Extract the (X, Y) coordinate from the center of the cell holding the provided text.  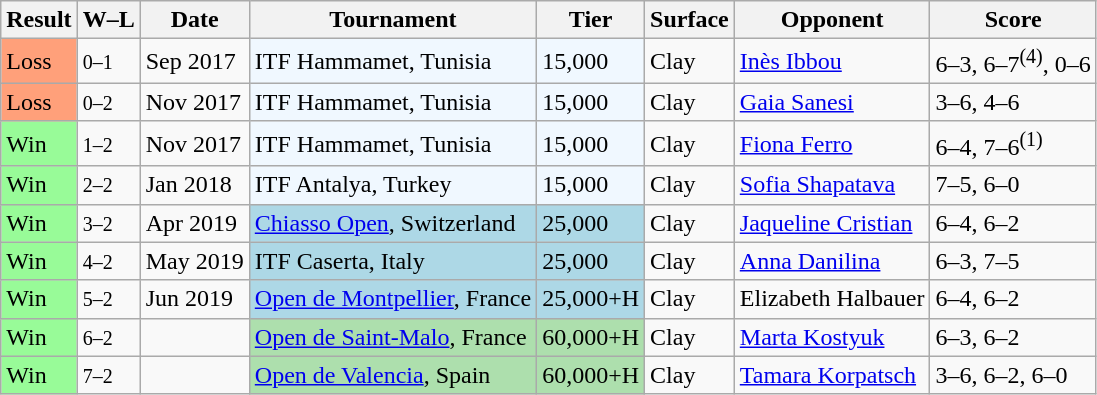
Surface (690, 20)
Tournament (392, 20)
Date (194, 20)
Opponent (832, 20)
Apr 2019 (194, 223)
Open de Valencia, Spain (392, 375)
3–2 (108, 223)
1–2 (108, 144)
Anna Danilina (832, 261)
W–L (108, 20)
4–2 (108, 261)
Tier (591, 20)
25,000+H (591, 299)
Sep 2017 (194, 62)
3–6, 6–2, 6–0 (1013, 375)
Sofia Shapatava (832, 185)
6–4, 7–6(1) (1013, 144)
Gaia Sanesi (832, 102)
5–2 (108, 299)
ITF Antalya, Turkey (392, 185)
6–3, 6–7(4), 0–6 (1013, 62)
3–6, 4–6 (1013, 102)
Jaqueline Cristian (832, 223)
6–2 (108, 337)
May 2019 (194, 261)
Elizabeth Halbauer (832, 299)
0–1 (108, 62)
Tamara Korpatsch (832, 375)
Open de Saint-Malo, France (392, 337)
0–2 (108, 102)
2–2 (108, 185)
Chiasso Open, Switzerland (392, 223)
Open de Montpellier, France (392, 299)
Jan 2018 (194, 185)
ITF Caserta, Italy (392, 261)
7–5, 6–0 (1013, 185)
Jun 2019 (194, 299)
Fiona Ferro (832, 144)
6–3, 7–5 (1013, 261)
6–3, 6–2 (1013, 337)
Result (39, 20)
Marta Kostyuk (832, 337)
Score (1013, 20)
Inès Ibbou (832, 62)
7–2 (108, 375)
